Return [x, y] of the center of cell containing provided text 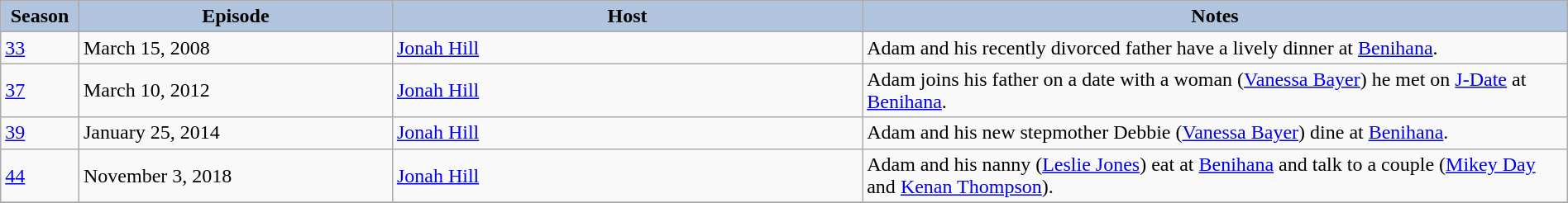
Adam joins his father on a date with a woman (Vanessa Bayer) he met on J-Date at Benihana. [1216, 91]
Adam and his new stepmother Debbie (Vanessa Bayer) dine at Benihana. [1216, 133]
Notes [1216, 17]
January 25, 2014 [235, 133]
March 10, 2012 [235, 91]
Episode [235, 17]
March 15, 2008 [235, 48]
November 3, 2018 [235, 175]
Adam and his nanny (Leslie Jones) eat at Benihana and talk to a couple (Mikey Day and Kenan Thompson). [1216, 175]
Host [627, 17]
39 [40, 133]
37 [40, 91]
Season [40, 17]
Adam and his recently divorced father have a lively dinner at Benihana. [1216, 48]
33 [40, 48]
44 [40, 175]
